Output the (x, y) coordinate of the center of the cell containing the given text.  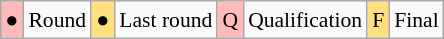
Last round (166, 20)
Final (416, 20)
Round (57, 20)
Qualification (305, 20)
Q (230, 20)
F (378, 20)
